Capture the cell that displays the provided text and extract its (x, y) central coordinate. 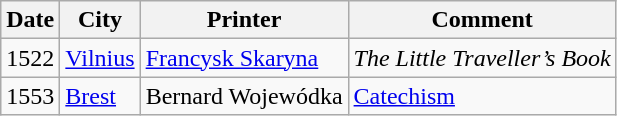
Comment (482, 20)
1522 (30, 58)
Printer (244, 20)
Date (30, 20)
1553 (30, 96)
Francysk Skaryna (244, 58)
Bernard Wojewódka (244, 96)
Catechism (482, 96)
The Little Traveller’s Book (482, 58)
Brest (100, 96)
City (100, 20)
Vilnius (100, 58)
